For the text-containing cell, return its midpoint in [x, y] coordinate format. 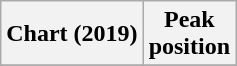
Chart (2019) [72, 34]
Peakposition [189, 34]
